Search for the cell housing the specified text and yield its (x, y) center coordinate. 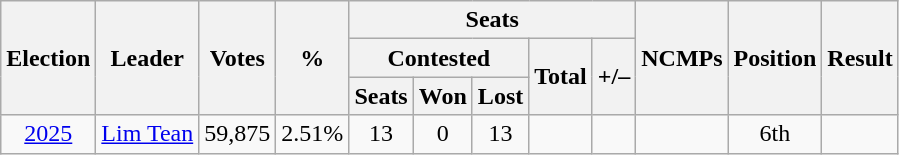
Lim Tean (148, 134)
Result (860, 58)
+/– (614, 77)
Position (775, 58)
Leader (148, 58)
Lost (500, 96)
59,875 (238, 134)
Contested (439, 58)
NCMPs (682, 58)
% (312, 58)
Won (442, 96)
2.51% (312, 134)
6th (775, 134)
Election (48, 58)
Votes (238, 58)
Total (561, 77)
2025 (48, 134)
0 (442, 134)
